Detect which cell encompasses the target text, then output its [X, Y] center coordinate. 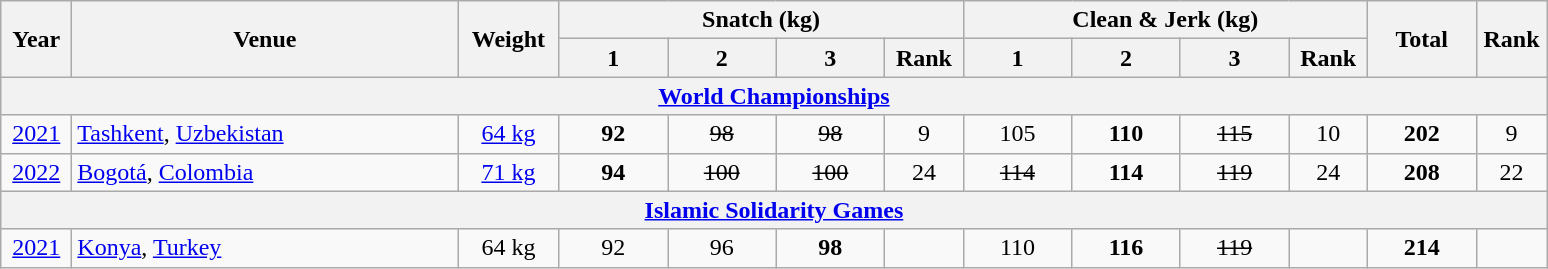
22 [1512, 172]
Islamic Solidarity Games [774, 210]
116 [1126, 248]
Clean & Jerk (kg) [1165, 20]
Total [1422, 39]
71 kg [508, 172]
94 [614, 172]
105 [1018, 134]
Year [36, 39]
115 [1234, 134]
Konya, Turkey [265, 248]
2022 [36, 172]
214 [1422, 248]
10 [1328, 134]
Tashkent, Uzbekistan [265, 134]
Weight [508, 39]
202 [1422, 134]
Snatch (kg) [761, 20]
96 [722, 248]
208 [1422, 172]
World Championships [774, 96]
Bogotá, Colombia [265, 172]
Venue [265, 39]
